Pinpoint the cell where the given text exists, returning its (x, y) midpoint coordinate. 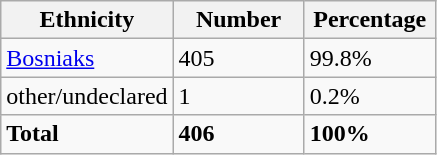
99.8% (370, 58)
406 (238, 134)
100% (370, 134)
Bosniaks (87, 58)
Total (87, 134)
other/undeclared (87, 96)
Ethnicity (87, 20)
1 (238, 96)
Percentage (370, 20)
0.2% (370, 96)
405 (238, 58)
Number (238, 20)
